Capture the cell that displays the provided text and extract its (X, Y) central coordinate. 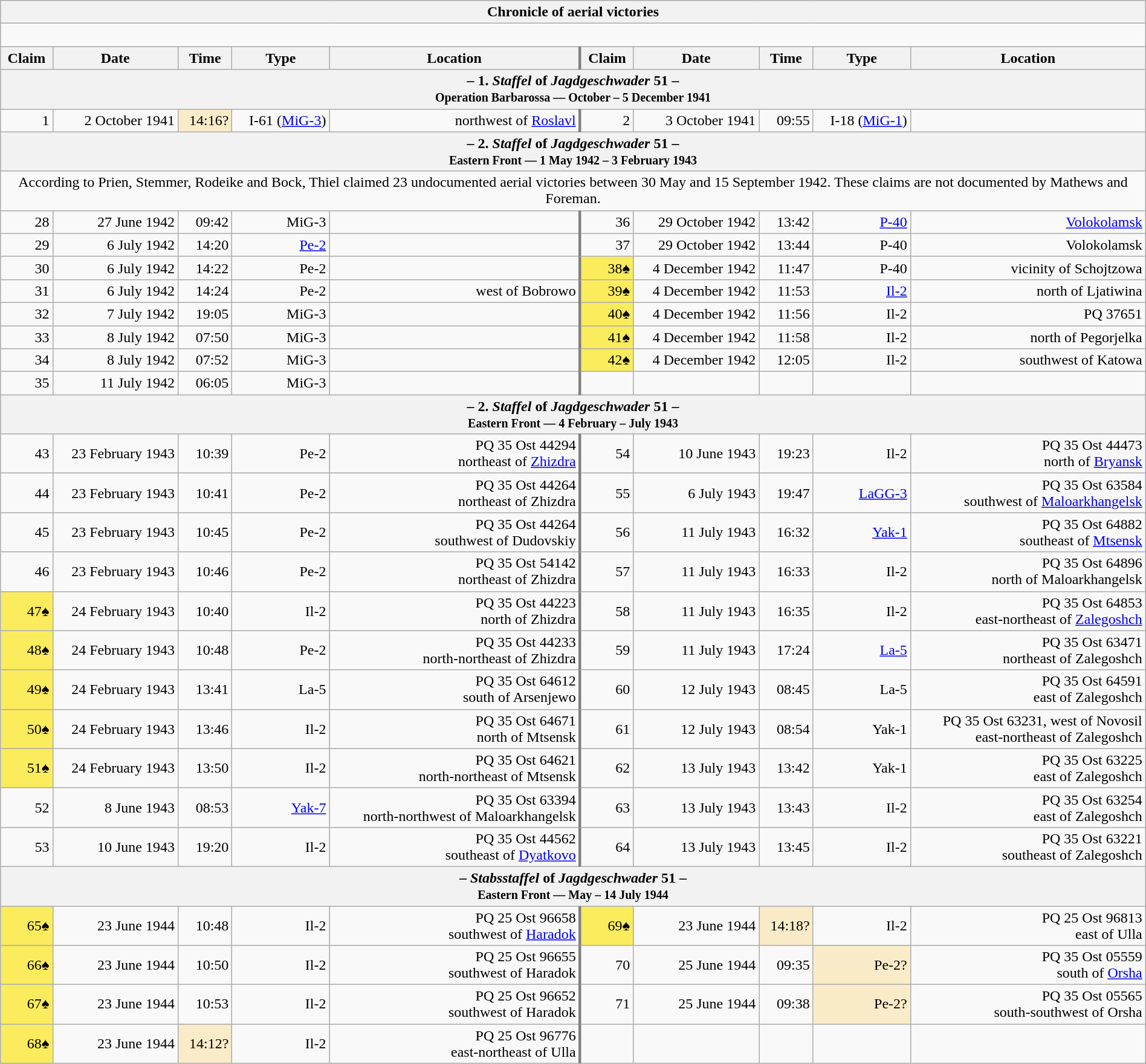
PQ 35 Ost 63221 southeast of Zalegoshch (1028, 846)
40♠ (607, 314)
6 July 1943 (696, 493)
48♠ (27, 650)
PQ 35 Ost 63254 east of Zalegoshch (1028, 808)
08:45 (786, 689)
– 1. Staffel of Jagdgeschwader 51 –Operation Barbarossa — October – 5 December 1941 (573, 89)
27 June 1942 (115, 222)
10:50 (204, 965)
PQ 35 Ost 63394 north-northwest of Maloarkhangelsk (455, 808)
14:18? (786, 925)
PQ 35 Ost 64896 north of Maloarkhangelsk (1028, 572)
54 (607, 453)
50♠ (27, 729)
PQ 35 Ost 44223 north of Zhizdra (455, 611)
17:24 (786, 650)
60 (607, 689)
– 2. Staffel of Jagdgeschwader 51 –Eastern Front — 4 February – July 1943 (573, 415)
PQ 35 Ost 64853 east-northeast of Zalegoshch (1028, 611)
32 (27, 314)
13:45 (786, 846)
07:52 (204, 360)
67♠ (27, 1005)
PQ 35 Ost 44264 northeast of Zhizdra (455, 493)
11:56 (786, 314)
vicinity of Schojtzowa (1028, 268)
11:53 (786, 291)
09:35 (786, 965)
49♠ (27, 689)
51♠ (27, 768)
08:54 (786, 729)
09:55 (786, 120)
11:58 (786, 337)
37 (607, 245)
39♠ (607, 291)
09:42 (204, 222)
west of Bobrowo (455, 291)
PQ 35 Ost 64671 north of Mtsensk (455, 729)
45 (27, 532)
14:24 (204, 291)
13:43 (786, 808)
– 2. Staffel of Jagdgeschwader 51 –Eastern Front — 1 May 1942 – 3 February 1943 (573, 151)
north of Pegorjelka (1028, 337)
13:50 (204, 768)
14:16? (204, 120)
53 (27, 846)
13:46 (204, 729)
10:45 (204, 532)
PQ 35 Ost 44294 northeast of Zhizdra (455, 453)
09:38 (786, 1005)
19:20 (204, 846)
PQ 35 Ost 44562 southeast of Dyatkovo (455, 846)
10:53 (204, 1005)
13:41 (204, 689)
46 (27, 572)
PQ 35 Ost 64621 north-northeast of Mtsensk (455, 768)
16:32 (786, 532)
PQ 35 Ost 44264 southwest of Dudovskiy (455, 532)
28 (27, 222)
PQ 35 Ost 63471 northeast of Zalegoshch (1028, 650)
58 (607, 611)
70 (607, 965)
13:44 (786, 245)
10:40 (204, 611)
northwest of Roslavl (455, 120)
43 (27, 453)
42♠ (607, 360)
PQ 35 Ost 44473 north of Bryansk (1028, 453)
14:22 (204, 268)
10:46 (204, 572)
62 (607, 768)
1 (27, 120)
PQ 35 Ost 05559 south of Orsha (1028, 965)
11:47 (786, 268)
southwest of Katowa (1028, 360)
63 (607, 808)
64 (607, 846)
57 (607, 572)
8 June 1943 (115, 808)
I-61 (MiG-3) (280, 120)
PQ 35 Ost 64591 east of Zalegoshch (1028, 689)
2 (607, 120)
PQ 35 Ost 63584 southwest of Maloarkhangelsk (1028, 493)
36 (607, 222)
11 July 1942 (115, 383)
LaGG-3 (862, 493)
Chronicle of aerial victories (573, 12)
3 October 1941 (696, 120)
Yak-7 (280, 808)
06:05 (204, 383)
PQ 25 Ost 96776 east-northeast of Ulla (455, 1043)
14:12? (204, 1043)
PQ 25 Ost 96813 east of Ulla (1028, 925)
56 (607, 532)
PQ 35 Ost 54142 northeast of Zhizdra (455, 572)
PQ 25 Ost 96655 southwest of Haradok (455, 965)
61 (607, 729)
59 (607, 650)
16:35 (786, 611)
69♠ (607, 925)
10:39 (204, 453)
14:20 (204, 245)
PQ 35 Ost 63231, west of Novosil east-northeast of Zalegoshch (1028, 729)
41♠ (607, 337)
31 (27, 291)
7 July 1942 (115, 314)
52 (27, 808)
16:33 (786, 572)
19:47 (786, 493)
PQ 35 Ost 64882 southeast of Mtsensk (1028, 532)
12:05 (786, 360)
30 (27, 268)
PQ 25 Ost 96658 southwest of Haradok (455, 925)
47♠ (27, 611)
71 (607, 1005)
– Stabsstaffel of Jagdgeschwader 51 –Eastern Front — May – 14 July 1944 (573, 886)
07:50 (204, 337)
PQ 35 Ost 63225 east of Zalegoshch (1028, 768)
65♠ (27, 925)
29 (27, 245)
north of Ljatiwina (1028, 291)
19:23 (786, 453)
33 (27, 337)
34 (27, 360)
35 (27, 383)
19:05 (204, 314)
PQ 25 Ost 96652 southwest of Haradok (455, 1005)
I-18 (MiG-1) (862, 120)
38♠ (607, 268)
10:41 (204, 493)
PQ 35 Ost 64612 south of Arsenjewo (455, 689)
08:53 (204, 808)
68♠ (27, 1043)
PQ 35 Ost 05565 south-southwest of Orsha (1028, 1005)
2 October 1941 (115, 120)
PQ 37651 (1028, 314)
PQ 35 Ost 44233 north-northeast of Zhizdra (455, 650)
55 (607, 493)
66♠ (27, 965)
44 (27, 493)
